Return the (X, Y) coordinate for the center point of the cell that contains the specified text.  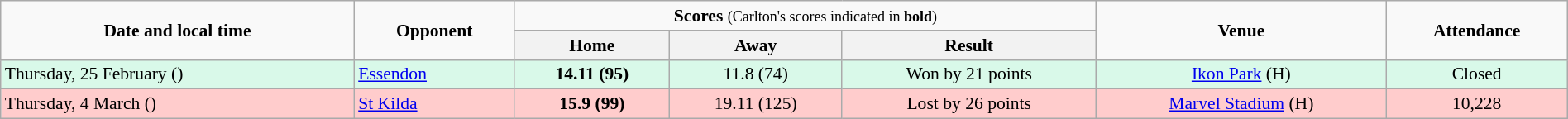
Date and local time (177, 30)
11.8 (74) (755, 74)
Venue (1242, 30)
Lost by 26 points (969, 104)
Won by 21 points (969, 74)
Thursday, 4 March () (177, 104)
14.11 (95) (592, 74)
Opponent (434, 30)
Closed (1477, 74)
Ikon Park (H) (1242, 74)
St Kilda (434, 104)
Home (592, 45)
Scores (Carlton's scores indicated in bold) (806, 16)
Away (755, 45)
15.9 (99) (592, 104)
Attendance (1477, 30)
Thursday, 25 February () (177, 74)
Marvel Stadium (H) (1242, 104)
Essendon (434, 74)
10,228 (1477, 104)
19.11 (125) (755, 104)
Result (969, 45)
